Locate the cell with the specified text and output its (x, y) center coordinate. 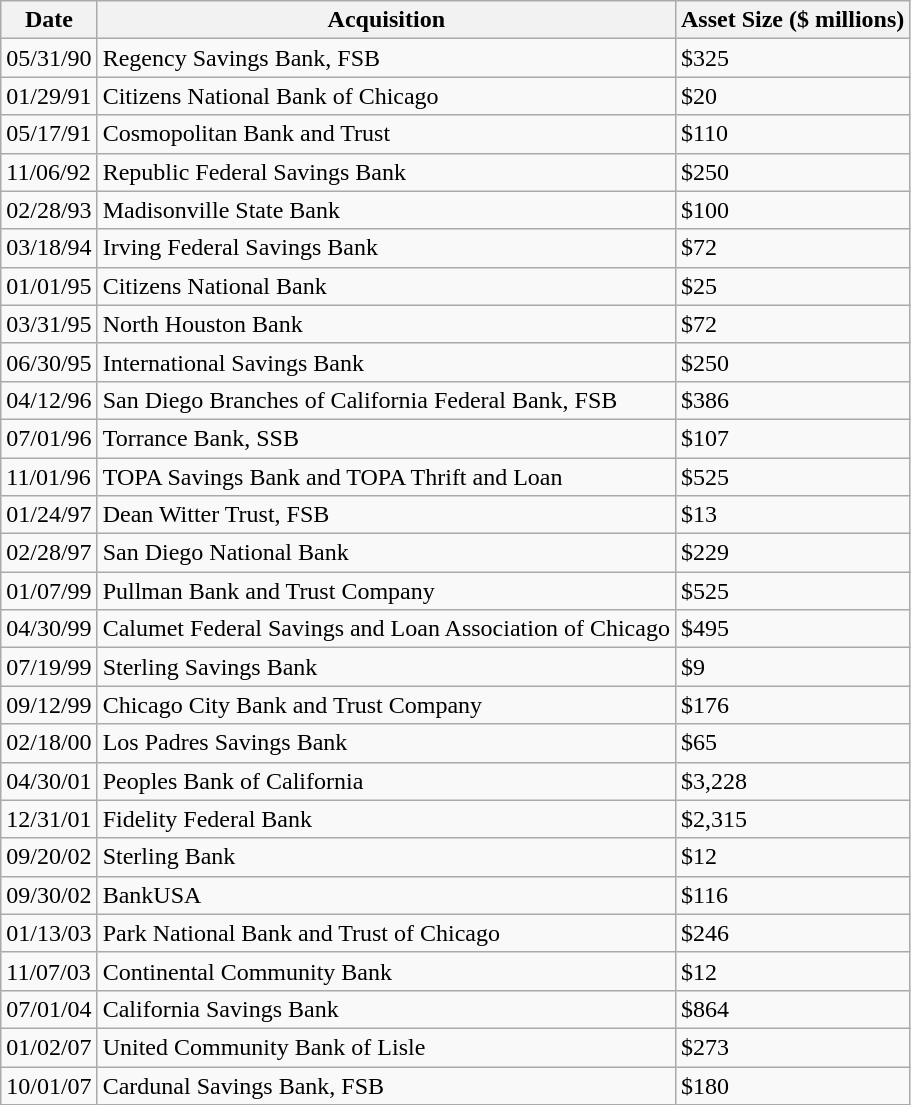
07/19/99 (49, 667)
$495 (792, 629)
Cosmopolitan Bank and Trust (386, 134)
California Savings Bank (386, 1009)
$325 (792, 58)
Chicago City Bank and Trust Company (386, 705)
Asset Size ($ millions) (792, 20)
07/01/04 (49, 1009)
01/02/07 (49, 1047)
$20 (792, 96)
Citizens National Bank (386, 286)
05/17/91 (49, 134)
01/13/03 (49, 933)
Pullman Bank and Trust Company (386, 591)
$246 (792, 933)
Fidelity Federal Bank (386, 819)
$176 (792, 705)
02/18/00 (49, 743)
02/28/97 (49, 553)
Regency Savings Bank, FSB (386, 58)
International Savings Bank (386, 362)
05/31/90 (49, 58)
$110 (792, 134)
Continental Community Bank (386, 971)
North Houston Bank (386, 324)
$229 (792, 553)
$13 (792, 515)
Los Padres Savings Bank (386, 743)
10/01/07 (49, 1085)
$2,315 (792, 819)
Peoples Bank of California (386, 781)
11/06/92 (49, 172)
Date (49, 20)
09/30/02 (49, 895)
Dean Witter Trust, FSB (386, 515)
01/01/95 (49, 286)
$386 (792, 400)
11/01/96 (49, 477)
$116 (792, 895)
San Diego National Bank (386, 553)
$65 (792, 743)
01/29/91 (49, 96)
Republic Federal Savings Bank (386, 172)
$100 (792, 210)
Sterling Bank (386, 857)
BankUSA (386, 895)
$9 (792, 667)
$107 (792, 438)
01/07/99 (49, 591)
Park National Bank and Trust of Chicago (386, 933)
$3,228 (792, 781)
03/31/95 (49, 324)
$25 (792, 286)
San Diego Branches of California Federal Bank, FSB (386, 400)
Torrance Bank, SSB (386, 438)
Madisonville State Bank (386, 210)
06/30/95 (49, 362)
01/24/97 (49, 515)
04/30/99 (49, 629)
07/01/96 (49, 438)
$864 (792, 1009)
Sterling Savings Bank (386, 667)
TOPA Savings Bank and TOPA Thrift and Loan (386, 477)
Cardunal Savings Bank, FSB (386, 1085)
Calumet Federal Savings and Loan Association of Chicago (386, 629)
02/28/93 (49, 210)
11/07/03 (49, 971)
04/12/96 (49, 400)
$273 (792, 1047)
09/12/99 (49, 705)
04/30/01 (49, 781)
United Community Bank of Lisle (386, 1047)
Citizens National Bank of Chicago (386, 96)
Irving Federal Savings Bank (386, 248)
$180 (792, 1085)
Acquisition (386, 20)
09/20/02 (49, 857)
12/31/01 (49, 819)
03/18/94 (49, 248)
